Search for the cell housing the specified text and yield its [X, Y] center coordinate. 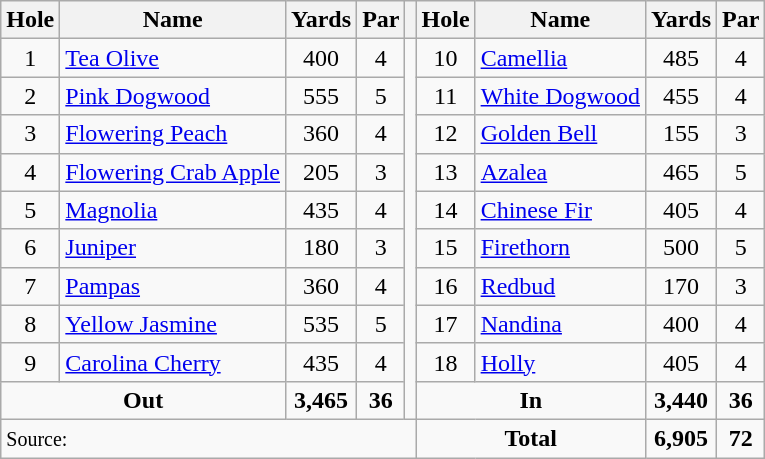
7 [30, 286]
18 [446, 362]
Juniper [173, 248]
Camellia [560, 58]
17 [446, 324]
Flowering Crab Apple [173, 172]
465 [680, 172]
Chinese Fir [560, 210]
Firethorn [560, 248]
Tea Olive [173, 58]
Azalea [560, 172]
12 [446, 134]
16 [446, 286]
535 [322, 324]
Golden Bell [560, 134]
15 [446, 248]
2 [30, 96]
11 [446, 96]
Carolina Cherry [173, 362]
485 [680, 58]
Pink Dogwood [173, 96]
205 [322, 172]
Pampas [173, 286]
Flowering Peach [173, 134]
9 [30, 362]
Magnolia [173, 210]
555 [322, 96]
6 [30, 248]
72 [741, 438]
180 [322, 248]
1 [30, 58]
8 [30, 324]
6,905 [680, 438]
Source: [208, 438]
14 [446, 210]
Holly [560, 362]
3,465 [322, 400]
10 [446, 58]
Nandina [560, 324]
3,440 [680, 400]
Out [144, 400]
155 [680, 134]
13 [446, 172]
In [530, 400]
Yellow Jasmine [173, 324]
500 [680, 248]
Redbud [560, 286]
Total [530, 438]
White Dogwood [560, 96]
455 [680, 96]
170 [680, 286]
